From the cell containing the given text, extract its center point as (X, Y) coordinate. 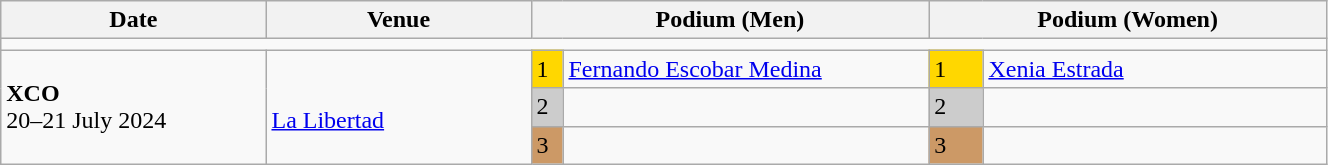
Podium (Men) (730, 20)
Date (134, 20)
Podium (Women) (1128, 20)
Xenia Estrada (1155, 69)
Fernando Escobar Medina (746, 69)
XCO 20–21 July 2024 (134, 107)
La Libertad (398, 107)
Venue (398, 20)
